Scan for the cell matching the given text and deliver its [X, Y] coordinate at center. 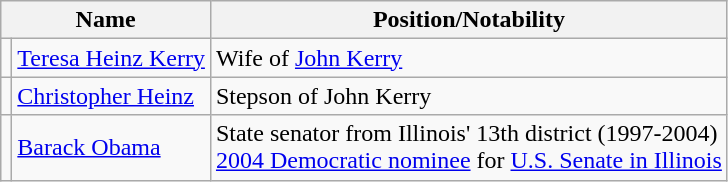
Stepson of John Kerry [468, 96]
Teresa Heinz Kerry [112, 58]
Wife of John Kerry [468, 58]
Position/Notability [468, 20]
State senator from Illinois' 13th district (1997-2004)2004 Democratic nominee for U.S. Senate in Illinois [468, 148]
Christopher Heinz [112, 96]
Barack Obama [112, 148]
Name [106, 20]
